Determine the [X, Y] coordinate at the center of the cell enclosing the given text.  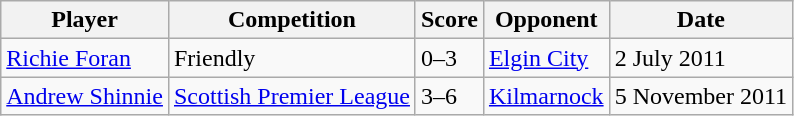
Kilmarnock [546, 96]
5 November 2011 [700, 96]
Competition [292, 20]
0–3 [449, 58]
Player [85, 20]
Andrew Shinnie [85, 96]
Score [449, 20]
Friendly [292, 58]
Scottish Premier League [292, 96]
3–6 [449, 96]
2 July 2011 [700, 58]
Opponent [546, 20]
Richie Foran [85, 58]
Elgin City [546, 58]
Date [700, 20]
